Output the [x, y] coordinate of the center of the cell containing the given text.  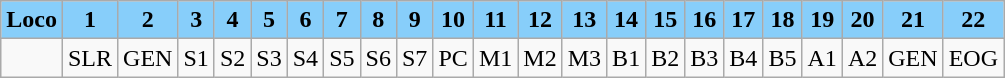
Loco [32, 20]
S7 [414, 58]
S4 [305, 58]
2 [148, 20]
B2 [666, 58]
PC [453, 58]
7 [342, 20]
10 [453, 20]
22 [973, 20]
EOG [973, 58]
A1 [822, 58]
M2 [540, 58]
B1 [626, 58]
B5 [782, 58]
12 [540, 20]
8 [378, 20]
21 [913, 20]
9 [414, 20]
18 [782, 20]
3 [196, 20]
M1 [495, 58]
SLR [90, 58]
16 [704, 20]
S5 [342, 58]
17 [744, 20]
S2 [232, 58]
1 [90, 20]
S1 [196, 58]
14 [626, 20]
6 [305, 20]
19 [822, 20]
15 [666, 20]
S6 [378, 58]
S3 [269, 58]
A2 [862, 58]
13 [584, 20]
B4 [744, 58]
M3 [584, 58]
B3 [704, 58]
11 [495, 20]
5 [269, 20]
4 [232, 20]
20 [862, 20]
